Return (X, Y) of the center of cell containing provided text 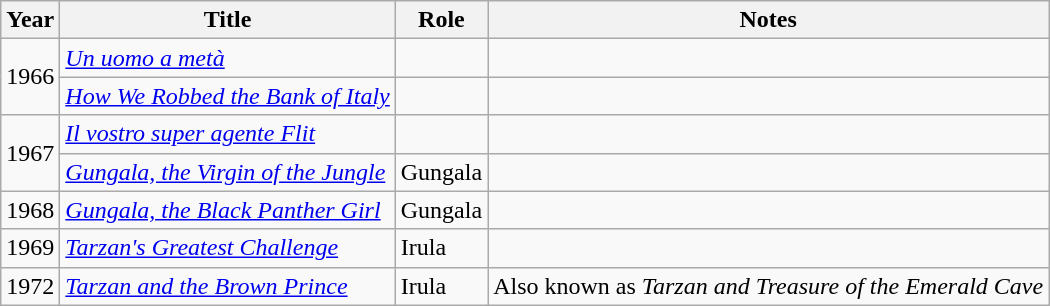
1968 (30, 210)
Gungala, the Black Panther Girl (228, 210)
Il vostro super agente Flit (228, 134)
Role (441, 20)
Notes (768, 20)
Year (30, 20)
How We Robbed the Bank of Italy (228, 96)
1972 (30, 286)
Gungala, the Virgin of the Jungle (228, 172)
Title (228, 20)
1969 (30, 248)
Also known as Tarzan and Treasure of the Emerald Cave (768, 286)
Tarzan and the Brown Prince (228, 286)
Tarzan's Greatest Challenge (228, 248)
1967 (30, 153)
1966 (30, 77)
Un uomo a metà (228, 58)
